Output the [x, y] coordinate of the center of the cell containing the given text.  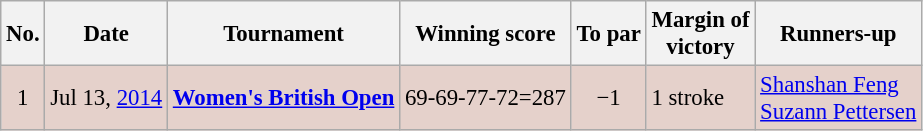
1 stroke [700, 98]
Tournament [284, 34]
Shanshan Feng Suzann Pettersen [838, 98]
−1 [608, 98]
Date [106, 34]
Runners-up [838, 34]
To par [608, 34]
69-69-77-72=287 [486, 98]
Women's British Open [284, 98]
Jul 13, 2014 [106, 98]
Margin ofvictory [700, 34]
Winning score [486, 34]
No. [23, 34]
1 [23, 98]
